Provide the (X, Y) coordinate of the cell's center where the given text is located.  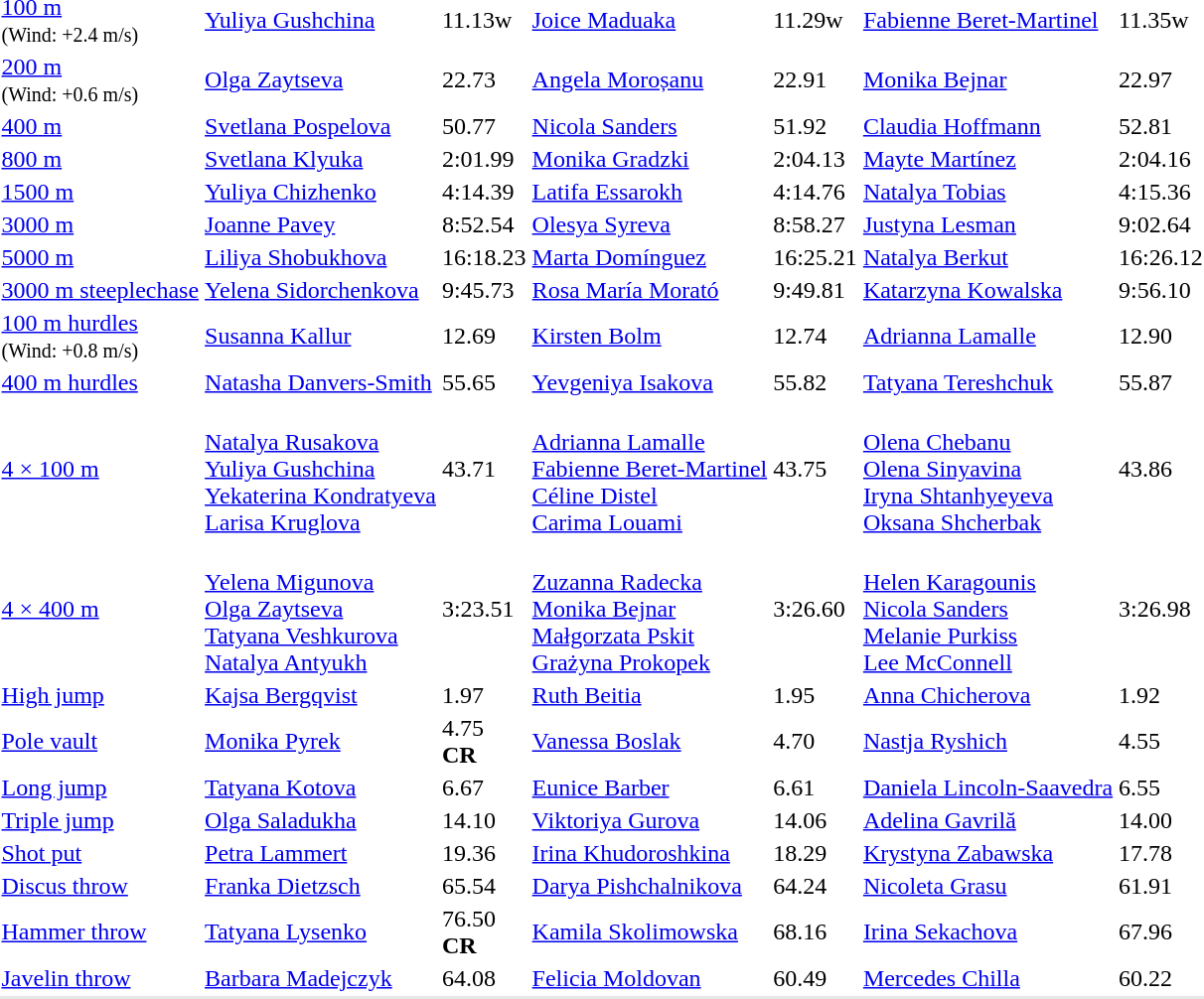
12.69 (484, 336)
Angela Moroșanu (650, 79)
Tatyana Kotova (321, 787)
Svetlana Pospelova (321, 126)
65.54 (484, 886)
Javelin throw (100, 978)
Natalya RusakovaYuliya GushchinaYekaterina KondratyevaLarisa Kruglova (321, 469)
Kirsten Bolm (650, 336)
3000 m (100, 224)
Nicoleta Grasu (987, 886)
4 × 100 m (100, 469)
18.29 (816, 853)
High jump (100, 695)
Adelina Gavrilă (987, 820)
Irina Khudoroshkina (650, 853)
Yelena Sidorchenkova (321, 290)
22.91 (816, 79)
4:14.39 (484, 192)
Barbara Madejczyk (321, 978)
22.73 (484, 79)
9:49.81 (816, 290)
Tatyana Lysenko (321, 931)
Felicia Moldovan (650, 978)
Franka Dietzsch (321, 886)
Pole vault (100, 741)
Monika Pyrek (321, 741)
Svetlana Klyuka (321, 159)
64.24 (816, 886)
Liliya Shobukhova (321, 257)
50.77 (484, 126)
Petra Lammert (321, 853)
3:23.51 (484, 609)
2:01.99 (484, 159)
4:14.76 (816, 192)
Zuzanna RadeckaMonika BejnarMałgorzata PskitGrażyna Prokopek (650, 609)
Shot put (100, 853)
Nicola Sanders (650, 126)
60.49 (816, 978)
Ruth Beitia (650, 695)
68.16 (816, 931)
Olga Saladukha (321, 820)
Yevgeniya Isakova (650, 382)
Mayte Martínez (987, 159)
Natalya Berkut (987, 257)
Joanne Pavey (321, 224)
1.95 (816, 695)
16:25.21 (816, 257)
6.67 (484, 787)
Natasha Danvers-Smith (321, 382)
Monika Gradzki (650, 159)
Olena ChebanuOlena SinyavinaIryna ShtanhyeyevaOksana Shcherbak (987, 469)
51.92 (816, 126)
Viktoriya Gurova (650, 820)
800 m (100, 159)
8:52.54 (484, 224)
Natalya Tobias (987, 192)
8:58.27 (816, 224)
Monika Bejnar (987, 79)
12.74 (816, 336)
Eunice Barber (650, 787)
Darya Pishchalnikova (650, 886)
Nastja Ryshich (987, 741)
Kamila Skolimowska (650, 931)
19.36 (484, 853)
Irina Sekachova (987, 931)
2:04.13 (816, 159)
64.08 (484, 978)
14.10 (484, 820)
6.61 (816, 787)
Justyna Lesman (987, 224)
Helen KaragounisNicola SandersMelanie PurkissLee McConnell (987, 609)
Olesya Syreva (650, 224)
55.65 (484, 382)
4 × 400 m (100, 609)
100 m hurdles(Wind: +0.8 m/s) (100, 336)
Hammer throw (100, 931)
3000 m steeplechase (100, 290)
Adrianna Lamalle (987, 336)
4.70 (816, 741)
16:18.23 (484, 257)
Mercedes Chilla (987, 978)
200 m(Wind: +0.6 m/s) (100, 79)
5000 m (100, 257)
9:45.73 (484, 290)
43.71 (484, 469)
Katarzyna Kowalska (987, 290)
55.82 (816, 382)
Yelena MigunovaOlga ZaytsevaTatyana VeshkurovaNatalya Antyukh (321, 609)
Claudia Hoffmann (987, 126)
Vanessa Boslak (650, 741)
4.75CR (484, 741)
76.50CR (484, 931)
Marta Domínguez (650, 257)
Tatyana Tereshchuk (987, 382)
Triple jump (100, 820)
43.75 (816, 469)
Rosa María Morató (650, 290)
14.06 (816, 820)
400 m (100, 126)
Latifa Essarokh (650, 192)
Susanna Kallur (321, 336)
1500 m (100, 192)
1.97 (484, 695)
Krystyna Zabawska (987, 853)
Daniela Lincoln-Saavedra (987, 787)
400 m hurdles (100, 382)
Olga Zaytseva (321, 79)
Anna Chicherova (987, 695)
Long jump (100, 787)
3:26.60 (816, 609)
Adrianna LamalleFabienne Beret-MartinelCéline DistelCarima Louami (650, 469)
Discus throw (100, 886)
Kajsa Bergqvist (321, 695)
Yuliya Chizhenko (321, 192)
